Pinpoint the cell where the given text exists, returning its [X, Y] midpoint coordinate. 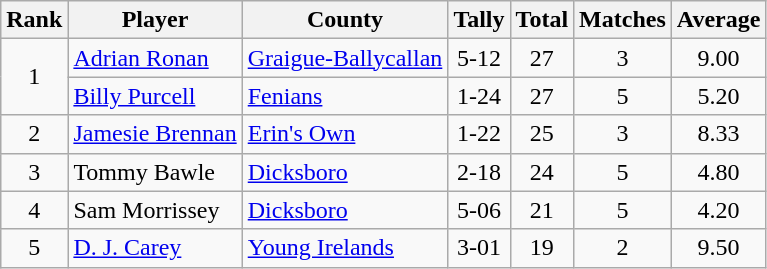
5-12 [479, 58]
1 [34, 77]
19 [542, 248]
Tommy Bawle [155, 172]
3-01 [479, 248]
Fenians [345, 96]
D. J. Carey [155, 248]
8.33 [718, 134]
Sam Morrissey [155, 210]
4.20 [718, 210]
Matches [623, 20]
24 [542, 172]
9.50 [718, 248]
Average [718, 20]
4 [34, 210]
Erin's Own [345, 134]
1-24 [479, 96]
1-22 [479, 134]
County [345, 20]
4.80 [718, 172]
9.00 [718, 58]
Tally [479, 20]
25 [542, 134]
5.20 [718, 96]
Jamesie Brennan [155, 134]
Player [155, 20]
Billy Purcell [155, 96]
Young Irelands [345, 248]
Graigue-Ballycallan [345, 58]
Rank [34, 20]
5-06 [479, 210]
21 [542, 210]
Adrian Ronan [155, 58]
2-18 [479, 172]
Total [542, 20]
